Output the [X, Y] coordinate of the center of the cell containing the given text.  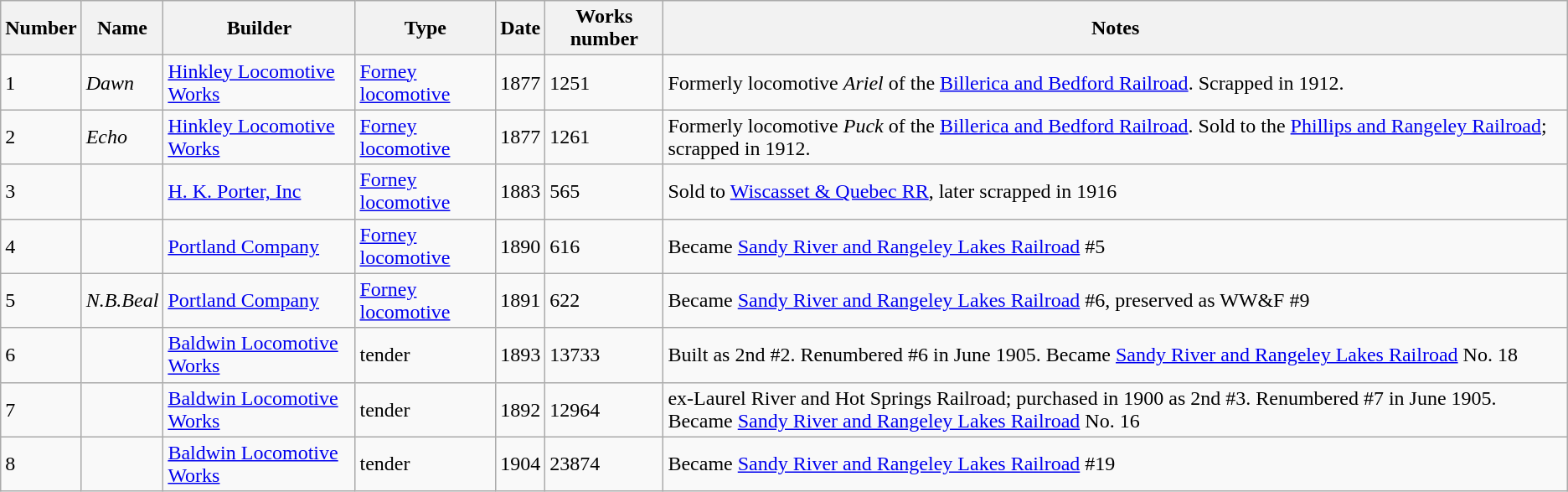
3 [41, 191]
Name [122, 28]
1892 [521, 409]
1251 [605, 82]
13733 [605, 355]
Formerly locomotive Puck of the Billerica and Bedford Railroad. Sold to the Phillips and Rangeley Railroad; scrapped in 1912. [1116, 137]
1890 [521, 246]
Became Sandy River and Rangeley Lakes Railroad #19 [1116, 464]
Became Sandy River and Rangeley Lakes Railroad #5 [1116, 246]
6 [41, 355]
Number [41, 28]
8 [41, 464]
Date [521, 28]
Notes [1116, 28]
616 [605, 246]
1893 [521, 355]
H. K. Porter, Inc [260, 191]
12964 [605, 409]
N.B.Beal [122, 300]
Type [426, 28]
1891 [521, 300]
4 [41, 246]
7 [41, 409]
Dawn [122, 82]
Sold to Wiscasset & Quebec RR, later scrapped in 1916 [1116, 191]
1261 [605, 137]
1904 [521, 464]
1883 [521, 191]
23874 [605, 464]
Builder [260, 28]
2 [41, 137]
Formerly locomotive Ariel of the Billerica and Bedford Railroad. Scrapped in 1912. [1116, 82]
565 [605, 191]
Built as 2nd #2. Renumbered #6 in June 1905. Became Sandy River and Rangeley Lakes Railroad No. 18 [1116, 355]
Became Sandy River and Rangeley Lakes Railroad #6, preserved as WW&F #9 [1116, 300]
Works number [605, 28]
Echo [122, 137]
1 [41, 82]
5 [41, 300]
622 [605, 300]
